Pinpoint the cell where the given text exists, returning its (x, y) midpoint coordinate. 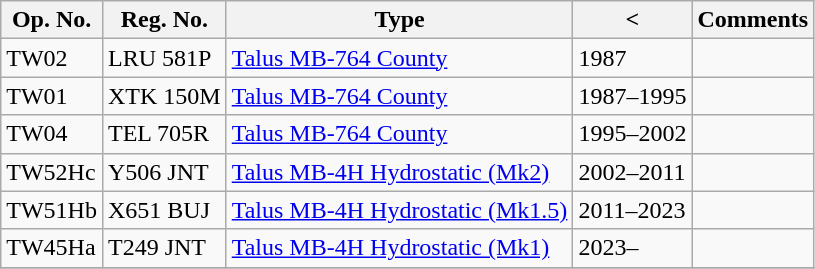
Reg. No. (164, 20)
2002–2011 (632, 172)
TW52Hc (52, 172)
XTK 150M (164, 96)
< (632, 20)
Talus MB-4H Hydrostatic (Mk2) (400, 172)
Comments (753, 20)
TW02 (52, 58)
1995–2002 (632, 134)
1987–1995 (632, 96)
TW04 (52, 134)
TW01 (52, 96)
Talus MB-4H Hydrostatic (Mk1) (400, 248)
TEL 705R (164, 134)
TW45Ha (52, 248)
T249 JNT (164, 248)
2023– (632, 248)
LRU 581P (164, 58)
Talus MB-4H Hydrostatic (Mk1.5) (400, 210)
X651 BUJ (164, 210)
Type (400, 20)
2011–2023 (632, 210)
TW51Hb (52, 210)
1987 (632, 58)
Y506 JNT (164, 172)
Op. No. (52, 20)
